Identify which cell holds the provided text, then report its [x, y] central coordinate. 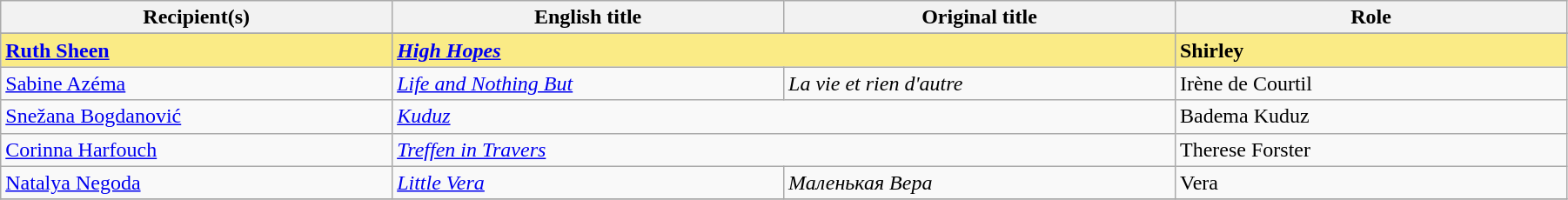
Маленькая Вера [980, 183]
Irène de Courtil [1370, 83]
Sabine Azéma [197, 83]
High Hopes [784, 50]
Role [1370, 17]
Corinna Harfouch [197, 150]
Life and Nothing But [588, 83]
Badema Kuduz [1370, 117]
Natalya Negoda [197, 183]
Snežana Bogdanović [197, 117]
Recipient(s) [197, 17]
Original title [980, 17]
Shirley [1370, 50]
Kuduz [784, 117]
Therese Forster [1370, 150]
Little Vera [588, 183]
Vera [1370, 183]
English title [588, 17]
La vie et rien d'autre [980, 83]
Treffen in Travers [784, 150]
Ruth Sheen [197, 50]
